Search for the cell housing the specified text and yield its (x, y) center coordinate. 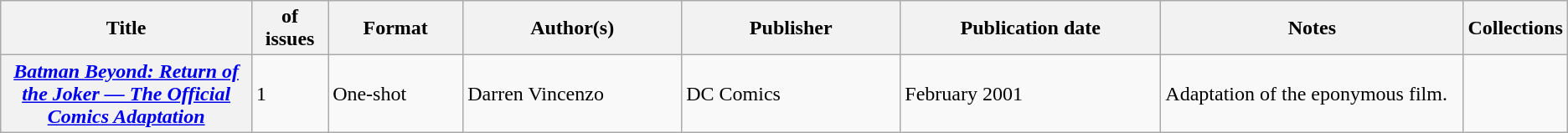
Notes (1312, 28)
One-shot (395, 94)
Title (126, 28)
Publication date (1030, 28)
Format (395, 28)
1 (290, 94)
Collections (1515, 28)
Batman Beyond: Return of the Joker — The Official Comics Adaptation (126, 94)
Adaptation of the eponymous film. (1312, 94)
Publisher (791, 28)
DC Comics (791, 94)
Darren Vincenzo (573, 94)
February 2001 (1030, 94)
of issues (290, 28)
Author(s) (573, 28)
